Return (X, Y) of the center of cell containing provided text 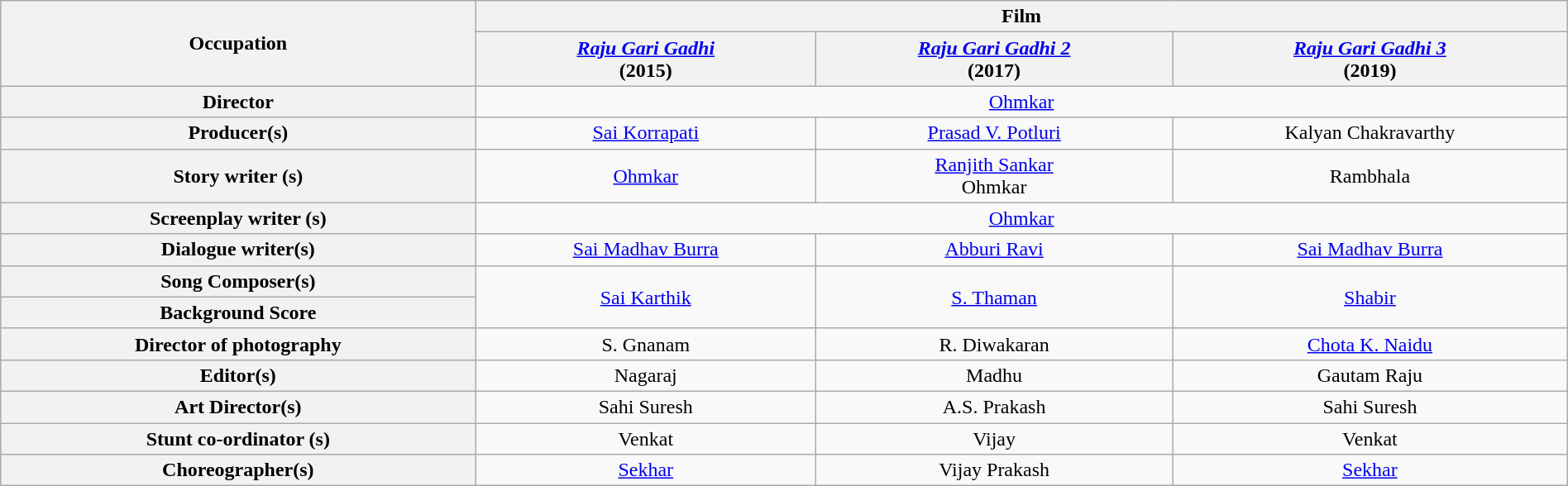
Ranjith SankarOhmkar (994, 175)
Film (1021, 17)
Dialogue writer(s) (238, 250)
Chota K. Naidu (1370, 344)
S. Thaman (994, 297)
Raju Gari Gadhi(2015) (646, 60)
Editor(s) (238, 375)
Director of photography (238, 344)
Sai Korrapati (646, 133)
Song Composer(s) (238, 281)
Abburi Ravi (994, 250)
Kalyan Chakravarthy (1370, 133)
Producer(s) (238, 133)
A.S. Prakash (994, 407)
Gautam Raju (1370, 375)
Madhu (994, 375)
Rambhala (1370, 175)
Choreographer(s) (238, 470)
Background Score (238, 312)
Raju Gari Gadhi 3(2019) (1370, 60)
R. Diwakaran (994, 344)
Story writer (s) (238, 175)
Sai Karthik (646, 297)
Shabir (1370, 297)
S. Gnanam (646, 344)
Director (238, 102)
Occupation (238, 43)
Vijay (994, 439)
Art Director(s) (238, 407)
Screenplay writer (s) (238, 218)
Prasad V. Potluri (994, 133)
Nagaraj (646, 375)
Stunt co-ordinator (s) (238, 439)
Raju Gari Gadhi 2(2017) (994, 60)
Vijay Prakash (994, 470)
